Extract the (x, y) coordinate from the center of the cell holding the provided text.  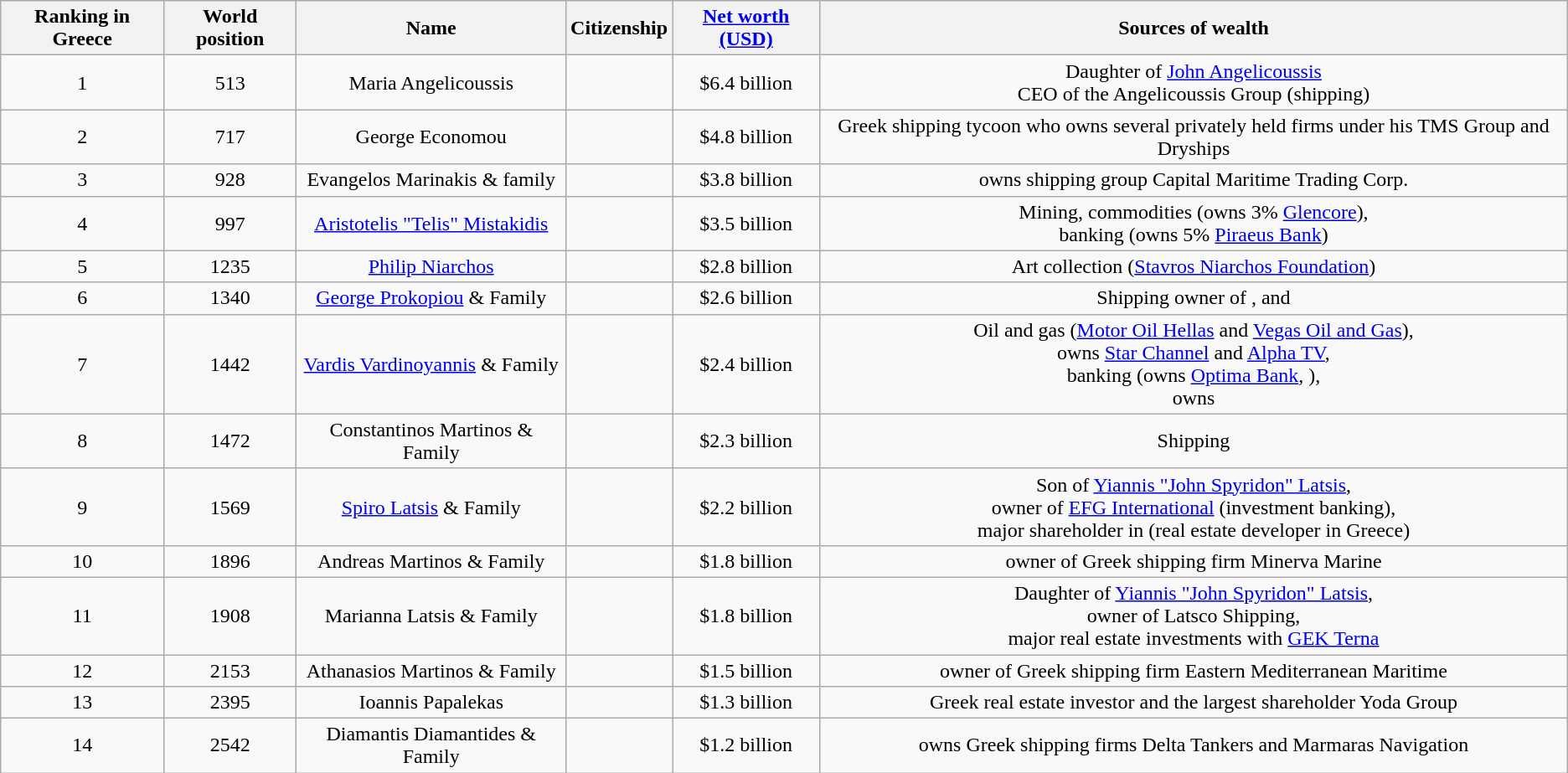
Greek shipping tycoon who owns several privately held firms under his TMS Group and Dryships (1194, 137)
11 (82, 616)
$1.3 billion (746, 703)
2153 (230, 671)
Aristotelis "Telis" Mistakidis (431, 223)
12 (82, 671)
14 (82, 745)
Net worth (USD) (746, 28)
Andreas Martinos & Family (431, 561)
2 (82, 137)
Shipping owner of , and (1194, 298)
George Economou (431, 137)
World position (230, 28)
1908 (230, 616)
1340 (230, 298)
Ranking in Greece (82, 28)
Oil and gas (Motor Oil Hellas and Vegas Oil and Gas), owns Star Channel and Alpha TV, banking (owns Optima Bank, ), owns (1194, 363)
Athanasios Martinos & Family (431, 671)
$6.4 billion (746, 82)
Vardis Vardinoyannis & Family (431, 363)
1896 (230, 561)
1235 (230, 266)
owns Greek shipping firms Delta Tankers and Marmaras Navigation (1194, 745)
$2.2 billion (746, 507)
owner of Greek shipping firm Eastern Mediterranean Maritime (1194, 671)
Ioannis Papalekas (431, 703)
$2.6 billion (746, 298)
13 (82, 703)
9 (82, 507)
Shipping (1194, 441)
Son of Yiannis "John Spyridon" Latsis, owner of EFG International (investment banking), major shareholder in (real estate developer in Greece) (1194, 507)
$2.8 billion (746, 266)
Maria Angelicoussis (431, 82)
$2.4 billion (746, 363)
997 (230, 223)
Name (431, 28)
Spiro Latsis & Family (431, 507)
Daughter of John Angelicoussis CEO of the Angelicoussis Group (shipping) (1194, 82)
Greek real estate investor and the largest shareholder Yoda Group (1194, 703)
Art collection (Stavros Niarchos Foundation) (1194, 266)
8 (82, 441)
1472 (230, 441)
Mining, commodities (owns 3% Glencore), banking (owns 5% Piraeus Bank) (1194, 223)
3 (82, 180)
2395 (230, 703)
7 (82, 363)
$1.2 billion (746, 745)
717 (230, 137)
2542 (230, 745)
$3.8 billion (746, 180)
1 (82, 82)
1569 (230, 507)
5 (82, 266)
513 (230, 82)
Marianna Latsis & Family (431, 616)
928 (230, 180)
Constantinos Martinos & Family (431, 441)
$2.3 billion (746, 441)
Daughter of Yiannis "John Spyridon" Latsis, owner of Latsco Shipping, major real estate investments with GEK Terna (1194, 616)
Sources of wealth (1194, 28)
$1.5 billion (746, 671)
George Prokopiou & Family (431, 298)
Citizenship (620, 28)
owns shipping group Capital Maritime Trading Corp. (1194, 180)
6 (82, 298)
$4.8 billion (746, 137)
owner of Greek shipping firm Minerva Marine (1194, 561)
Evangelos Marinakis & family (431, 180)
1442 (230, 363)
Philip Niarchos (431, 266)
4 (82, 223)
Diamantis Diamantides & Family (431, 745)
$3.5 billion (746, 223)
10 (82, 561)
